Return (X, Y) of the center of cell containing provided text 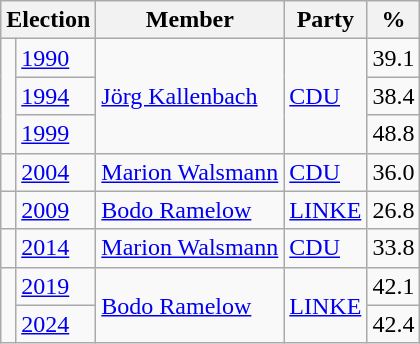
1994 (56, 96)
38.4 (394, 96)
2014 (56, 248)
2019 (56, 286)
% (394, 20)
42.4 (394, 324)
48.8 (394, 134)
26.8 (394, 210)
1999 (56, 134)
42.1 (394, 286)
1990 (56, 58)
Election (48, 20)
2024 (56, 324)
Jörg Kallenbach (190, 96)
33.8 (394, 248)
2004 (56, 172)
Member (190, 20)
2009 (56, 210)
39.1 (394, 58)
36.0 (394, 172)
Party (326, 20)
